Capture the cell that displays the provided text and extract its (x, y) central coordinate. 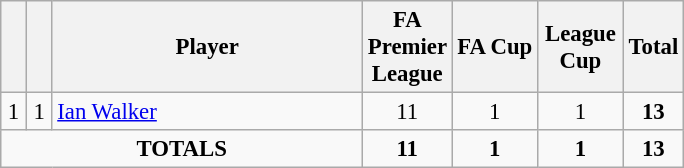
Player (208, 47)
Total (653, 47)
FA Premier League (408, 47)
FA Cup (495, 47)
TOTALS (182, 149)
Ian Walker (208, 112)
League Cup (581, 47)
